From the cell containing the given text, extract its center point as [x, y] coordinate. 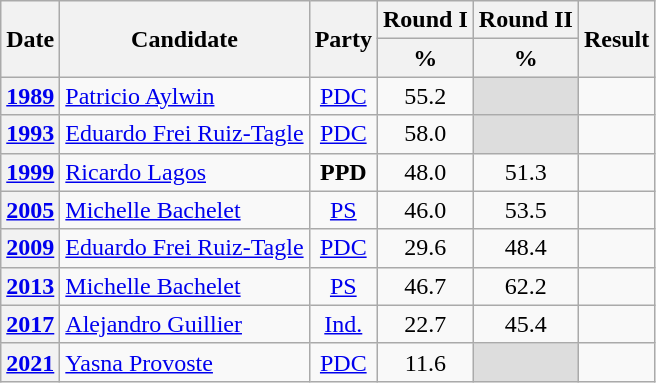
Round I [425, 20]
PPD [343, 172]
2017 [30, 324]
58.0 [425, 134]
Candidate [184, 39]
55.2 [425, 96]
46.0 [425, 210]
Ind. [343, 324]
2009 [30, 248]
62.2 [526, 286]
Result [616, 39]
Alejandro Guillier [184, 324]
45.4 [526, 324]
2021 [30, 362]
2005 [30, 210]
51.3 [526, 172]
53.5 [526, 210]
Party [343, 39]
1989 [30, 96]
22.7 [425, 324]
2013 [30, 286]
1993 [30, 134]
1999 [30, 172]
48.4 [526, 248]
Date [30, 39]
Ricardo Lagos [184, 172]
11.6 [425, 362]
29.6 [425, 248]
Round II [526, 20]
Patricio Aylwin [184, 96]
46.7 [425, 286]
48.0 [425, 172]
Yasna Provoste [184, 362]
